Capture the cell that displays the provided text and extract its (x, y) central coordinate. 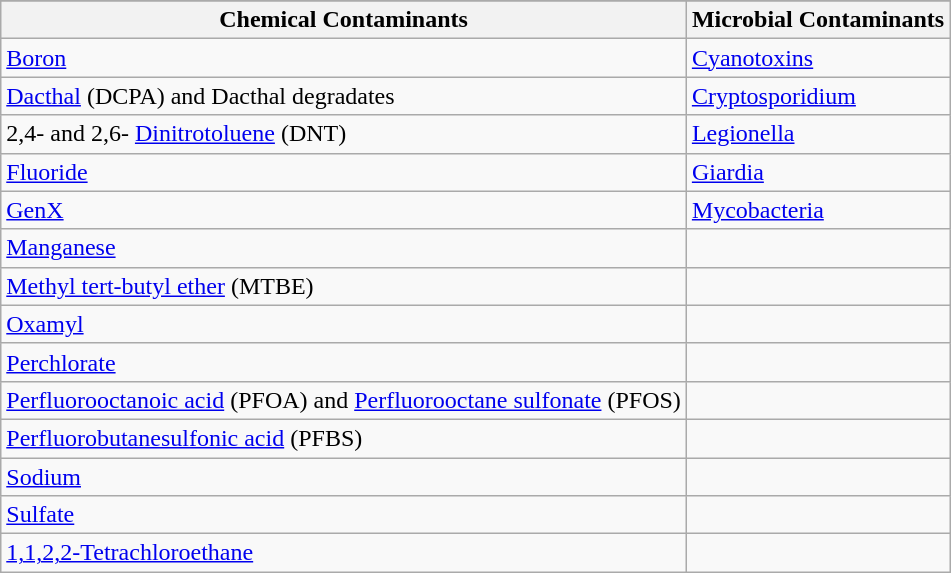
Perchlorate (344, 362)
Mycobacteria (818, 210)
Sulfate (344, 515)
1,1,2,2-Tetrachloroethane (344, 553)
2,4- and 2,6- Dinitrotoluene (DNT) (344, 134)
Perfluorobutanesulfonic acid (PFBS) (344, 438)
Cyanotoxins (818, 58)
Cryptosporidium (818, 96)
Manganese (344, 248)
Legionella (818, 134)
Dacthal (DCPA) and Dacthal degradates (344, 96)
Fluoride (344, 172)
Chemical Contaminants (344, 20)
GenX (344, 210)
Microbial Contaminants (818, 20)
Boron (344, 58)
Sodium (344, 477)
Giardia (818, 172)
Methyl tert-butyl ether (MTBE) (344, 286)
Oxamyl (344, 324)
Perfluorooctanoic acid (PFOA) and Perfluorooctane sulfonate (PFOS) (344, 400)
